Output the [x, y] coordinate of the center of the cell containing the given text.  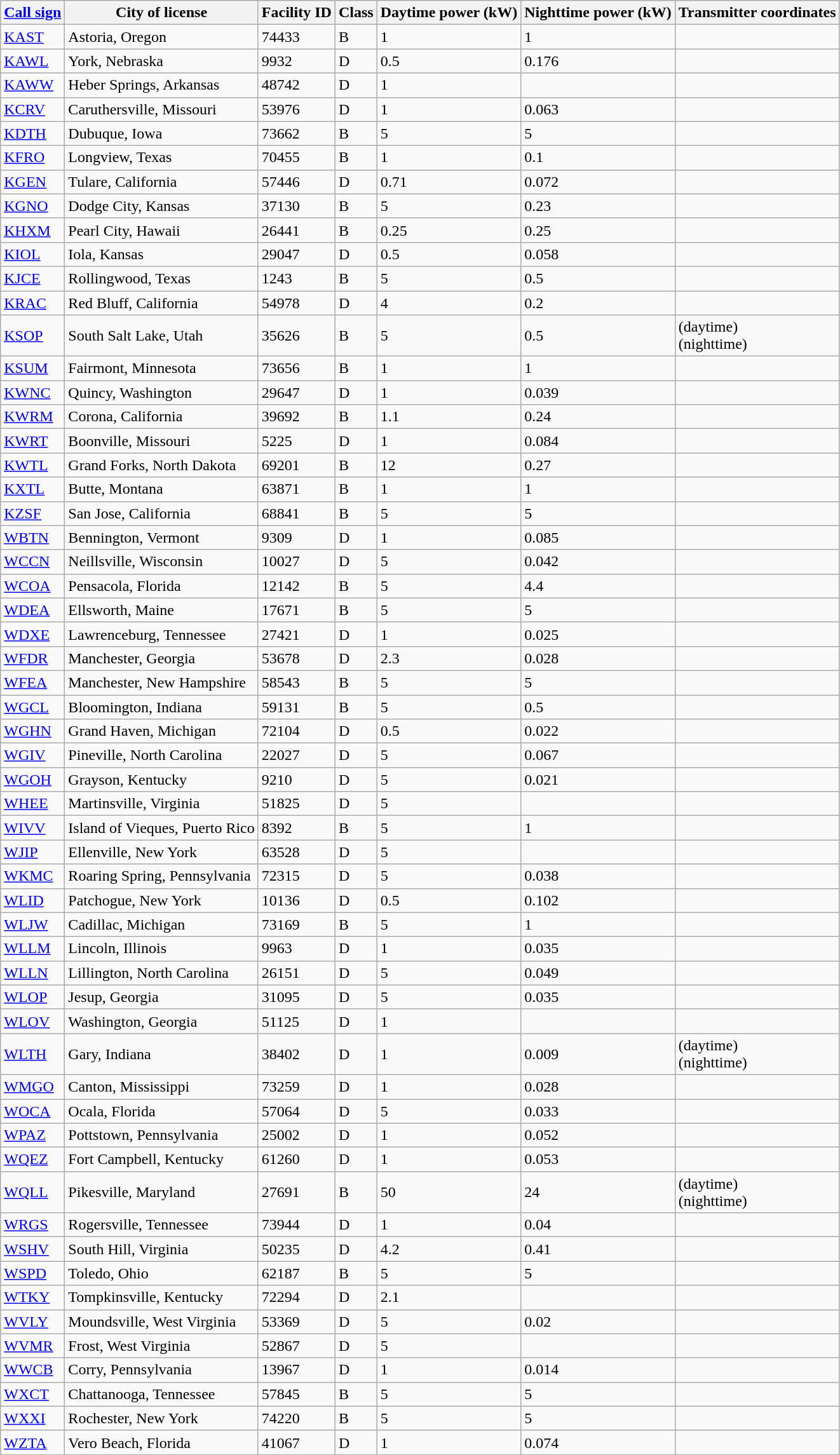
KWTL [33, 465]
Iola, Kansas [161, 254]
WFDR [33, 658]
Class [356, 13]
York, Nebraska [161, 61]
WGHN [33, 731]
Astoria, Oregon [161, 37]
29647 [296, 393]
Quincy, Washington [161, 393]
0.063 [599, 109]
17671 [296, 610]
Daytime power (kW) [449, 13]
Ellsworth, Maine [161, 610]
0.085 [599, 538]
9210 [296, 780]
0.058 [599, 254]
WGOH [33, 780]
74220 [296, 1418]
WOCA [33, 1111]
WXCT [33, 1394]
0.074 [599, 1442]
0.038 [599, 876]
WLOV [33, 1021]
4 [449, 303]
Pensacola, Florida [161, 586]
0.1 [599, 158]
WZTA [33, 1442]
12142 [296, 586]
WJIP [33, 852]
WVMR [33, 1346]
Lillington, North Carolina [161, 973]
Cadillac, Michigan [161, 924]
WTKY [33, 1297]
KDTH [33, 133]
WGIV [33, 755]
0.021 [599, 780]
8392 [296, 828]
Bennington, Vermont [161, 538]
9963 [296, 949]
Chattanooga, Tennessee [161, 1394]
26151 [296, 973]
0.033 [599, 1111]
Corry, Pennsylvania [161, 1370]
KRAC [33, 303]
WFEA [33, 682]
Rochester, New York [161, 1418]
0.24 [599, 417]
61260 [296, 1160]
WBTN [33, 538]
KZSF [33, 513]
12 [449, 465]
1.1 [449, 417]
0.022 [599, 731]
53678 [296, 658]
KSOP [33, 335]
31095 [296, 997]
Butte, Montana [161, 489]
13967 [296, 1370]
2.1 [449, 1297]
WLJW [33, 924]
0.2 [599, 303]
Transmitter coordinates [757, 13]
0.072 [599, 182]
53369 [296, 1322]
Caruthersville, Missouri [161, 109]
WLLM [33, 949]
27421 [296, 634]
59131 [296, 707]
Canton, Mississippi [161, 1086]
KHXM [33, 230]
9932 [296, 61]
57064 [296, 1111]
48742 [296, 85]
Red Bluff, California [161, 303]
73169 [296, 924]
22027 [296, 755]
0.176 [599, 61]
Dubuque, Iowa [161, 133]
KCRV [33, 109]
69201 [296, 465]
Gary, Indiana [161, 1053]
Ellenville, New York [161, 852]
WIVV [33, 828]
WLLN [33, 973]
51125 [296, 1021]
35626 [296, 335]
WXXI [33, 1418]
0.084 [599, 441]
KAST [33, 37]
0.025 [599, 634]
Nighttime power (kW) [599, 13]
WQLL [33, 1192]
54978 [296, 303]
City of license [161, 13]
0.042 [599, 562]
Tulare, California [161, 182]
58543 [296, 682]
WWCB [33, 1370]
9309 [296, 538]
Rogersville, Tennessee [161, 1225]
73259 [296, 1086]
26441 [296, 230]
KGNO [33, 206]
South Salt Lake, Utah [161, 335]
WHEE [33, 804]
0.052 [599, 1135]
Boonville, Missouri [161, 441]
Heber Springs, Arkansas [161, 85]
Lincoln, Illinois [161, 949]
73662 [296, 133]
Call sign [33, 13]
57845 [296, 1394]
70455 [296, 158]
10136 [296, 900]
Bloomington, Indiana [161, 707]
WLID [33, 900]
Moundsville, West Virginia [161, 1322]
Patchogue, New York [161, 900]
38402 [296, 1053]
Pineville, North Carolina [161, 755]
Martinsville, Virginia [161, 804]
37130 [296, 206]
KJCE [33, 278]
0.009 [599, 1053]
0.039 [599, 393]
WSHV [33, 1249]
Facility ID [296, 13]
Washington, Georgia [161, 1021]
10027 [296, 562]
0.41 [599, 1249]
0.04 [599, 1225]
Grayson, Kentucky [161, 780]
WSPD [33, 1273]
Longview, Texas [161, 158]
WLTH [33, 1053]
1243 [296, 278]
Ocala, Florida [161, 1111]
KFRO [33, 158]
Lawrenceburg, Tennessee [161, 634]
72104 [296, 731]
24 [599, 1192]
25002 [296, 1135]
51825 [296, 804]
WDXE [33, 634]
WQEZ [33, 1160]
0.053 [599, 1160]
Corona, California [161, 417]
63528 [296, 852]
29047 [296, 254]
50235 [296, 1249]
Manchester, New Hampshire [161, 682]
WRGS [33, 1225]
74433 [296, 37]
Vero Beach, Florida [161, 1442]
KAWL [33, 61]
Toledo, Ohio [161, 1273]
4.2 [449, 1249]
KIOL [33, 254]
Island of Vieques, Puerto Rico [161, 828]
0.27 [599, 465]
0.049 [599, 973]
0.23 [599, 206]
KWNC [33, 393]
52867 [296, 1346]
57446 [296, 182]
2.3 [449, 658]
Neillsville, Wisconsin [161, 562]
KGEN [33, 182]
73944 [296, 1225]
0.02 [599, 1322]
4.4 [599, 586]
South Hill, Virginia [161, 1249]
WCCN [33, 562]
Grand Haven, Michigan [161, 731]
KSUM [33, 369]
0.067 [599, 755]
68841 [296, 513]
Manchester, Georgia [161, 658]
62187 [296, 1273]
63871 [296, 489]
KXTL [33, 489]
Tompkinsville, Kentucky [161, 1297]
72294 [296, 1297]
Dodge City, Kansas [161, 206]
Pearl City, Hawaii [161, 230]
0.102 [599, 900]
WPAZ [33, 1135]
Fort Campbell, Kentucky [161, 1160]
WMGO [33, 1086]
KAWW [33, 85]
WCOA [33, 586]
0.71 [449, 182]
KWRM [33, 417]
Fairmont, Minnesota [161, 369]
Rollingwood, Texas [161, 278]
WKMC [33, 876]
WLOP [33, 997]
Roaring Spring, Pennsylvania [161, 876]
50 [449, 1192]
Frost, West Virginia [161, 1346]
73656 [296, 369]
KWRT [33, 441]
WGCL [33, 707]
Pikesville, Maryland [161, 1192]
5225 [296, 441]
Grand Forks, North Dakota [161, 465]
27691 [296, 1192]
Pottstown, Pennsylvania [161, 1135]
San Jose, California [161, 513]
Jesup, Georgia [161, 997]
WDEA [33, 610]
72315 [296, 876]
39692 [296, 417]
0.014 [599, 1370]
53976 [296, 109]
WVLY [33, 1322]
41067 [296, 1442]
